Capture the cell that displays the provided text and extract its (x, y) central coordinate. 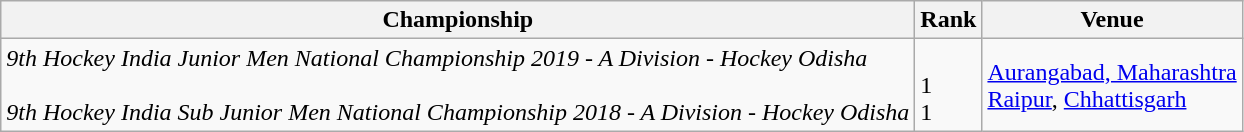
Rank (948, 20)
1 1 (948, 85)
Championship (458, 20)
Aurangabad, Maharashtra Raipur, Chhattisgarh (1112, 85)
Venue (1112, 20)
